Return (x, y) of the center of cell containing provided text 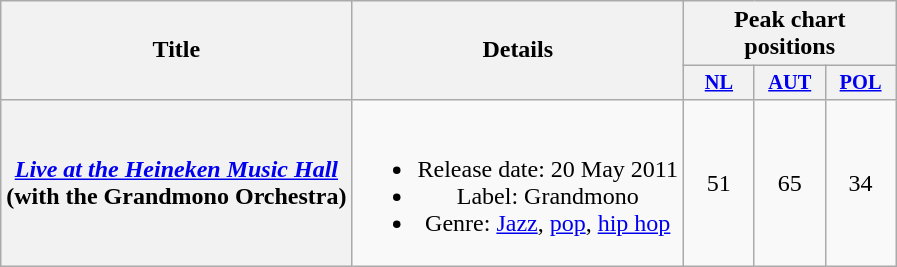
65 (790, 182)
Live at the Heineken Music Hall(with the Grandmono Orchestra) (176, 182)
POL (860, 83)
51 (718, 182)
AUT (790, 83)
34 (860, 182)
Peak chart positions (790, 34)
NL (718, 83)
Release date: 20 May 2011Label: GrandmonoGenre: Jazz, pop, hip hop (518, 182)
Title (176, 50)
Details (518, 50)
